Provide the (x, y) coordinate of the cell's center where the given text is located.  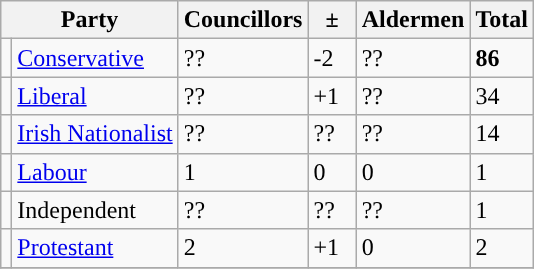
Conservative (95, 58)
86 (502, 58)
14 (502, 134)
± (332, 20)
-2 (332, 58)
Total (502, 20)
Independent (95, 210)
Councillors (243, 20)
Protestant (95, 248)
Labour (95, 172)
Party (90, 20)
Liberal (95, 96)
Irish Nationalist (95, 134)
Aldermen (413, 20)
34 (502, 96)
